Output the (X, Y) coordinate of the center of the cell containing the given text.  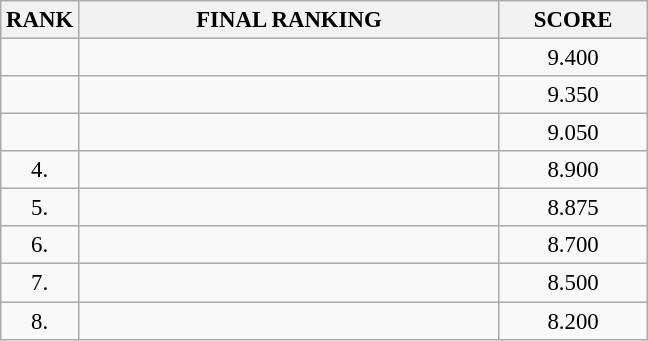
9.350 (572, 95)
8.700 (572, 245)
8.900 (572, 170)
8. (40, 321)
9.050 (572, 133)
4. (40, 170)
7. (40, 283)
6. (40, 245)
SCORE (572, 20)
5. (40, 208)
FINAL RANKING (288, 20)
9.400 (572, 58)
RANK (40, 20)
8.875 (572, 208)
8.200 (572, 321)
8.500 (572, 283)
